From the cell containing the given text, extract its center point as (x, y) coordinate. 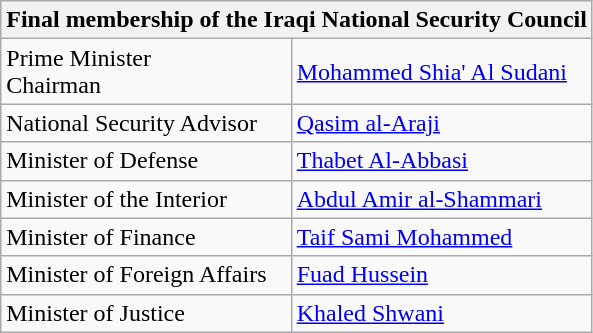
Thabet Al-Abbasi (442, 161)
National Security Advisor (146, 123)
Qasim al-Araji (442, 123)
Prime MinisterChairman (146, 72)
Taif Sami Mohammed (442, 237)
Abdul Amir al-Shammari (442, 199)
Mohammed Shia' Al Sudani (442, 72)
Minister of Finance (146, 237)
Minister of Defense (146, 161)
Minister of Foreign Affairs (146, 275)
Final membership of the Iraqi National Security Council (297, 20)
Fuad Hussein (442, 275)
Minister of Justice (146, 313)
Minister of the Interior (146, 199)
Khaled Shwani (442, 313)
